Scan for the cell matching the given text and deliver its [x, y] coordinate at center. 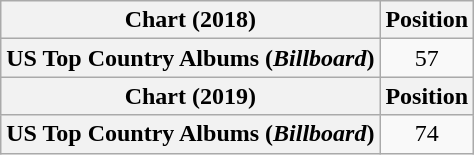
Chart (2019) [190, 96]
74 [427, 134]
Chart (2018) [190, 20]
57 [427, 58]
